Return the (x, y) coordinate for the center point of the cell that contains the specified text.  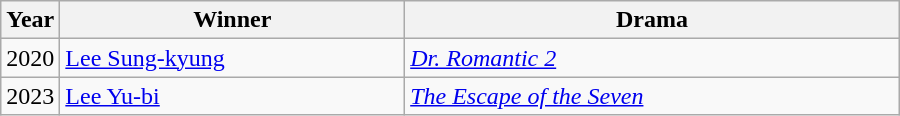
2023 (30, 96)
Lee Yu-bi (232, 96)
The Escape of the Seven (652, 96)
Dr. Romantic 2 (652, 58)
Lee Sung-kyung (232, 58)
Year (30, 20)
2020 (30, 58)
Drama (652, 20)
Winner (232, 20)
